Return the [x, y] coordinate for the center point of the cell that contains the specified text.  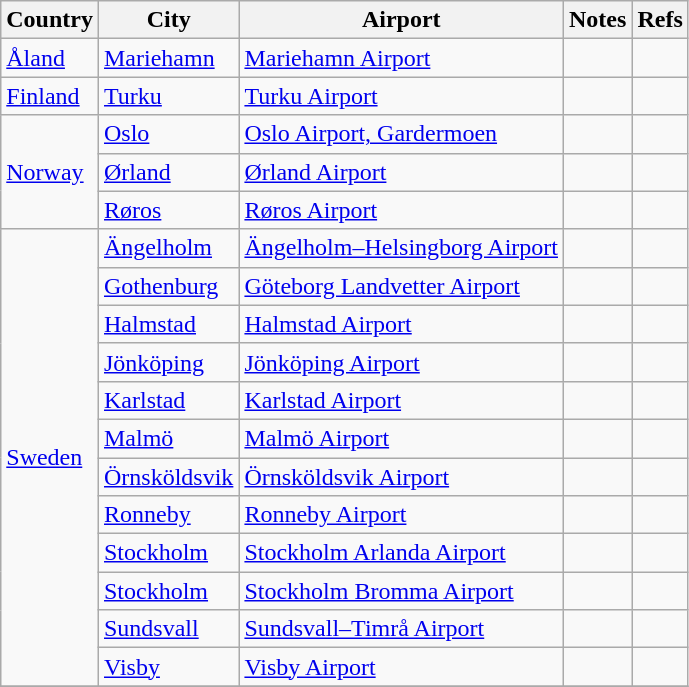
Ängelholm–Helsingborg Airport [402, 248]
Stockholm Arlanda Airport [402, 553]
Jönköping [168, 362]
Karlstad Airport [402, 400]
Norway [50, 172]
Visby [168, 667]
Airport [402, 20]
Sundsvall–Timrå Airport [402, 629]
Country [50, 20]
Refs [660, 20]
Malmö Airport [402, 438]
Ørland Airport [402, 172]
Notes [598, 20]
Sweden [50, 458]
Jönköping Airport [402, 362]
Mariehamn [168, 58]
Turku Airport [402, 96]
Halmstad [168, 324]
Åland [50, 58]
Stockholm Bromma Airport [402, 591]
Karlstad [168, 400]
Ørland [168, 172]
Oslo [168, 134]
Halmstad Airport [402, 324]
Turku [168, 96]
Røros [168, 210]
Ronneby [168, 515]
City [168, 20]
Örnsköldsvik Airport [402, 477]
Gothenburg [168, 286]
Göteborg Landvetter Airport [402, 286]
Ronneby Airport [402, 515]
Mariehamn Airport [402, 58]
Ängelholm [168, 248]
Örnsköldsvik [168, 477]
Malmö [168, 438]
Finland [50, 96]
Oslo Airport, Gardermoen [402, 134]
Visby Airport [402, 667]
Røros Airport [402, 210]
Sundsvall [168, 629]
